Find where the given text appears and provide that cell's center as [X, Y] coordinate. 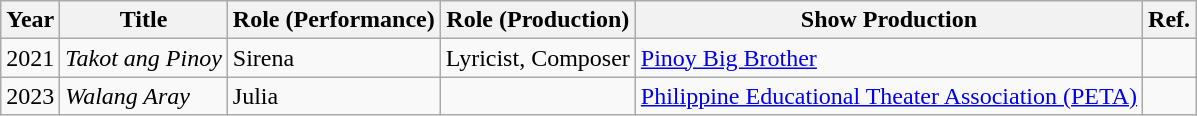
Takot ang Pinoy [144, 58]
Year [30, 20]
Role (Production) [538, 20]
Lyricist, Composer [538, 58]
Ref. [1170, 20]
Philippine Educational Theater Association (PETA) [888, 96]
Julia [334, 96]
Title [144, 20]
Role (Performance) [334, 20]
Show Production [888, 20]
Sirena [334, 58]
Pinoy Big Brother [888, 58]
2021 [30, 58]
Walang Aray [144, 96]
2023 [30, 96]
